Provide the [x, y] coordinate of the cell's center where the given text is located.  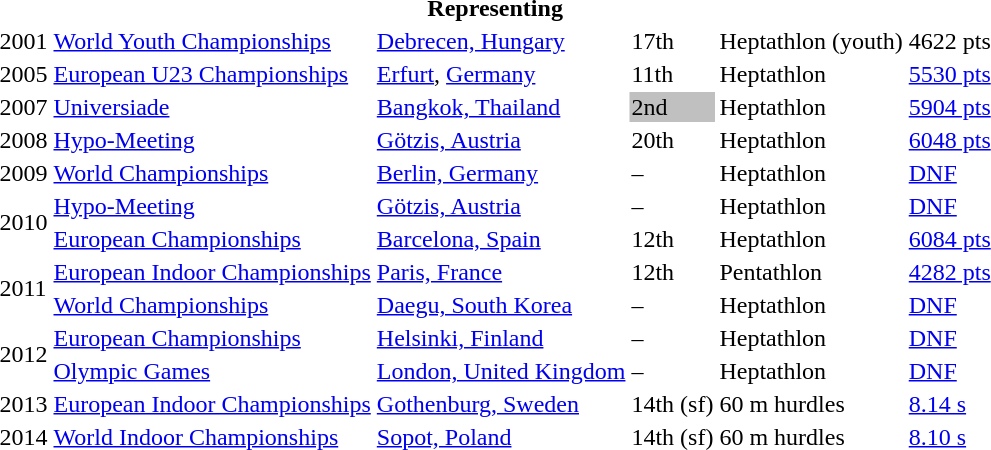
Universiade [212, 107]
14th (sf) [672, 404]
Olympic Games [212, 371]
20th [672, 140]
Heptathlon (youth) [811, 41]
17th [672, 41]
Gothenburg, Sweden [501, 404]
World Youth Championships [212, 41]
London, United Kingdom [501, 371]
Barcelona, Spain [501, 239]
Paris, France [501, 272]
Berlin, Germany [501, 173]
Erfurt, Germany [501, 74]
Daegu, South Korea [501, 305]
Debrecen, Hungary [501, 41]
Pentathlon [811, 272]
11th [672, 74]
European U23 Championships [212, 74]
2nd [672, 107]
Helsinki, Finland [501, 338]
60 m hurdles [811, 404]
Bangkok, Thailand [501, 107]
